Find where the given text appears and provide that cell's center as [X, Y] coordinate. 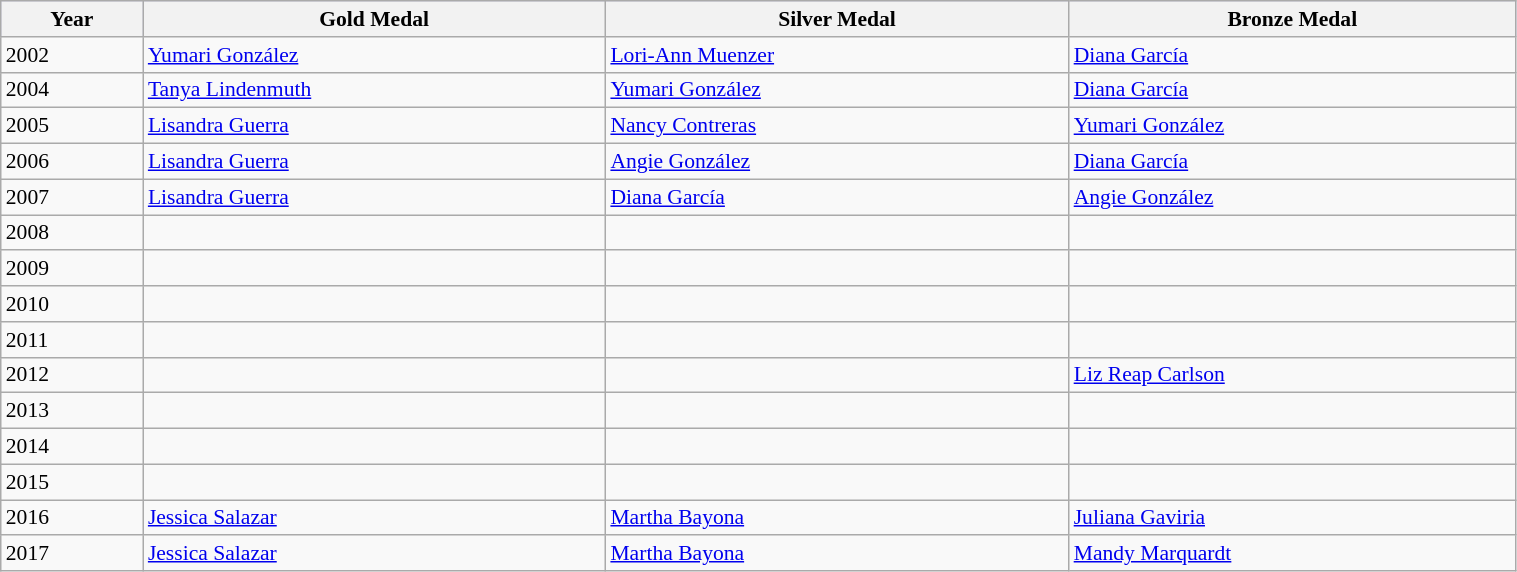
2010 [72, 304]
2005 [72, 126]
2002 [72, 55]
Tanya Lindenmuth [374, 90]
2009 [72, 269]
2007 [72, 197]
Juliana Gaviria [1292, 518]
Gold Medal [374, 19]
2016 [72, 518]
Lori-Ann Muenzer [836, 55]
2012 [72, 375]
Silver Medal [836, 19]
2013 [72, 411]
2006 [72, 162]
2008 [72, 233]
2015 [72, 482]
2017 [72, 554]
Liz Reap Carlson [1292, 375]
Year [72, 19]
Nancy Contreras [836, 126]
2014 [72, 447]
2004 [72, 90]
Mandy Marquardt [1292, 554]
2011 [72, 340]
Bronze Medal [1292, 19]
